Locate the cell with the specified text and output its (x, y) center coordinate. 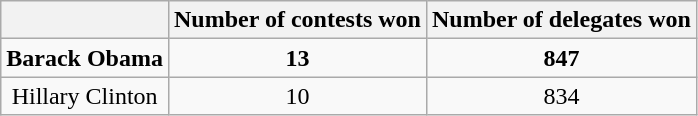
13 (297, 58)
10 (297, 96)
Barack Obama (85, 58)
Number of delegates won (561, 20)
Number of contests won (297, 20)
Hillary Clinton (85, 96)
834 (561, 96)
847 (561, 58)
